Return (X, Y) of the center of cell containing provided text 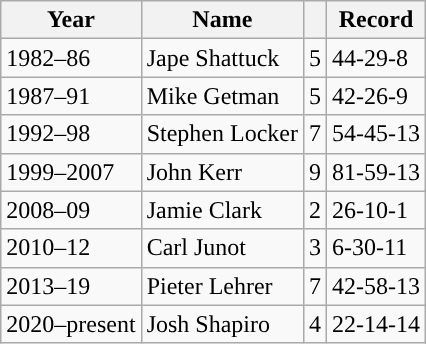
Name (222, 20)
42-26-9 (376, 96)
Jamie Clark (222, 210)
1982–86 (71, 58)
Year (71, 20)
2008–09 (71, 210)
42-58-13 (376, 286)
2 (314, 210)
54-45-13 (376, 134)
Record (376, 20)
4 (314, 324)
22-14-14 (376, 324)
Carl Junot (222, 248)
6-30-11 (376, 248)
1999–2007 (71, 172)
Jape Shattuck (222, 58)
2020–present (71, 324)
81-59-13 (376, 172)
9 (314, 172)
2010–12 (71, 248)
3 (314, 248)
44-29-8 (376, 58)
Pieter Lehrer (222, 286)
2013–19 (71, 286)
26-10-1 (376, 210)
Stephen Locker (222, 134)
John Kerr (222, 172)
1992–98 (71, 134)
Mike Getman (222, 96)
Josh Shapiro (222, 324)
1987–91 (71, 96)
